Identify which cell holds the provided text, then report its [X, Y] central coordinate. 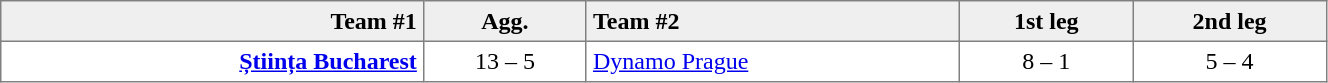
1st leg [1046, 21]
5 – 4 [1230, 61]
Dynamo Prague [773, 61]
2nd leg [1230, 21]
13 – 5 [506, 61]
Știința Bucharest [212, 61]
8 – 1 [1046, 61]
Team #1 [212, 21]
Team #2 [773, 21]
Agg. [506, 21]
